Extract the (X, Y) coordinate from the center of the cell holding the provided text.  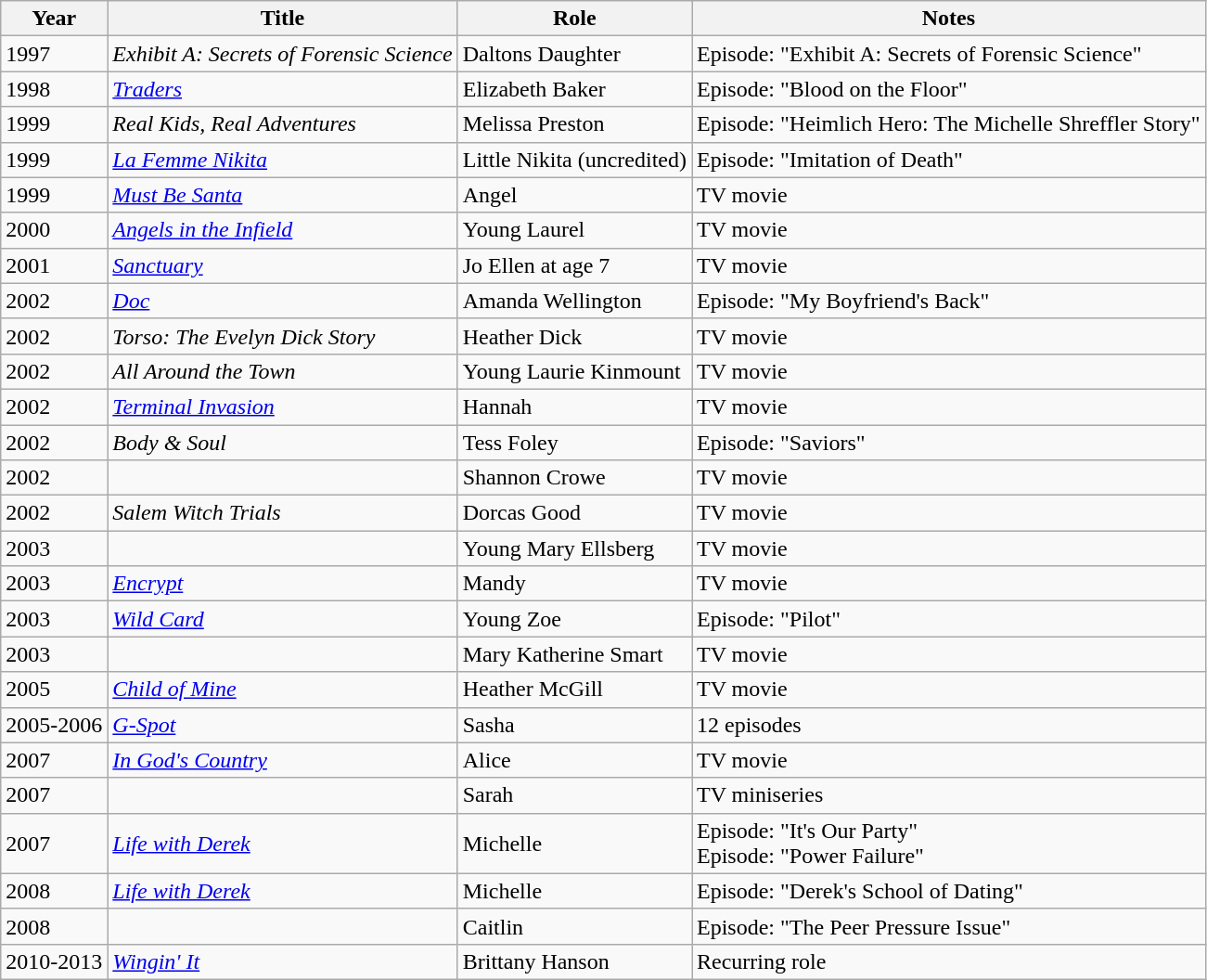
Young Laurel (574, 230)
Real Kids, Real Adventures (282, 124)
Body & Soul (282, 443)
Young Mary Ellsberg (574, 548)
Episode: "Exhibit A: Secrets of Forensic Science" (949, 54)
La Femme Nikita (282, 160)
Heather McGill (574, 690)
Episode: "Pilot" (949, 619)
Episode: "Derek's School of Dating" (949, 891)
Mandy (574, 584)
Notes (949, 19)
Little Nikita (uncredited) (574, 160)
Hannah (574, 406)
Episode: "Imitation of Death" (949, 160)
Jo Ellen at age 7 (574, 265)
Child of Mine (282, 690)
Episode: "It's Our Party"Episode: "Power Failure" (949, 843)
Episode: "Saviors" (949, 443)
Tess Foley (574, 443)
12 episodes (949, 725)
Terminal Invasion (282, 406)
Caitlin (574, 926)
Doc (282, 301)
Exhibit A: Secrets of Forensic Science (282, 54)
TV miniseries (949, 795)
Sasha (574, 725)
Torso: The Evelyn Dick Story (282, 336)
All Around the Town (282, 371)
Daltons Daughter (574, 54)
Sarah (574, 795)
Episode: "My Boyfriend's Back" (949, 301)
Year (54, 19)
Young Laurie Kinmount (574, 371)
Episode: "The Peer Pressure Issue" (949, 926)
Title (282, 19)
Episode: "Blood on the Floor" (949, 89)
Role (574, 19)
Alice (574, 760)
Mary Katherine Smart (574, 654)
Must Be Santa (282, 195)
G-Spot (282, 725)
Salem Witch Trials (282, 513)
Heather Dick (574, 336)
In God's Country (282, 760)
2005-2006 (54, 725)
1997 (54, 54)
2010-2013 (54, 961)
Wild Card (282, 619)
Angels in the Infield (282, 230)
Amanda Wellington (574, 301)
Shannon Crowe (574, 478)
Angel (574, 195)
Wingin' It (282, 961)
Elizabeth Baker (574, 89)
2001 (54, 265)
Encrypt (282, 584)
Young Zoe (574, 619)
Traders (282, 89)
1998 (54, 89)
2000 (54, 230)
Brittany Hanson (574, 961)
Episode: "Heimlich Hero: The Michelle Shreffler Story" (949, 124)
Melissa Preston (574, 124)
2005 (54, 690)
Dorcas Good (574, 513)
Sanctuary (282, 265)
Recurring role (949, 961)
